Output the [x, y] coordinate of the center of the cell containing the given text.  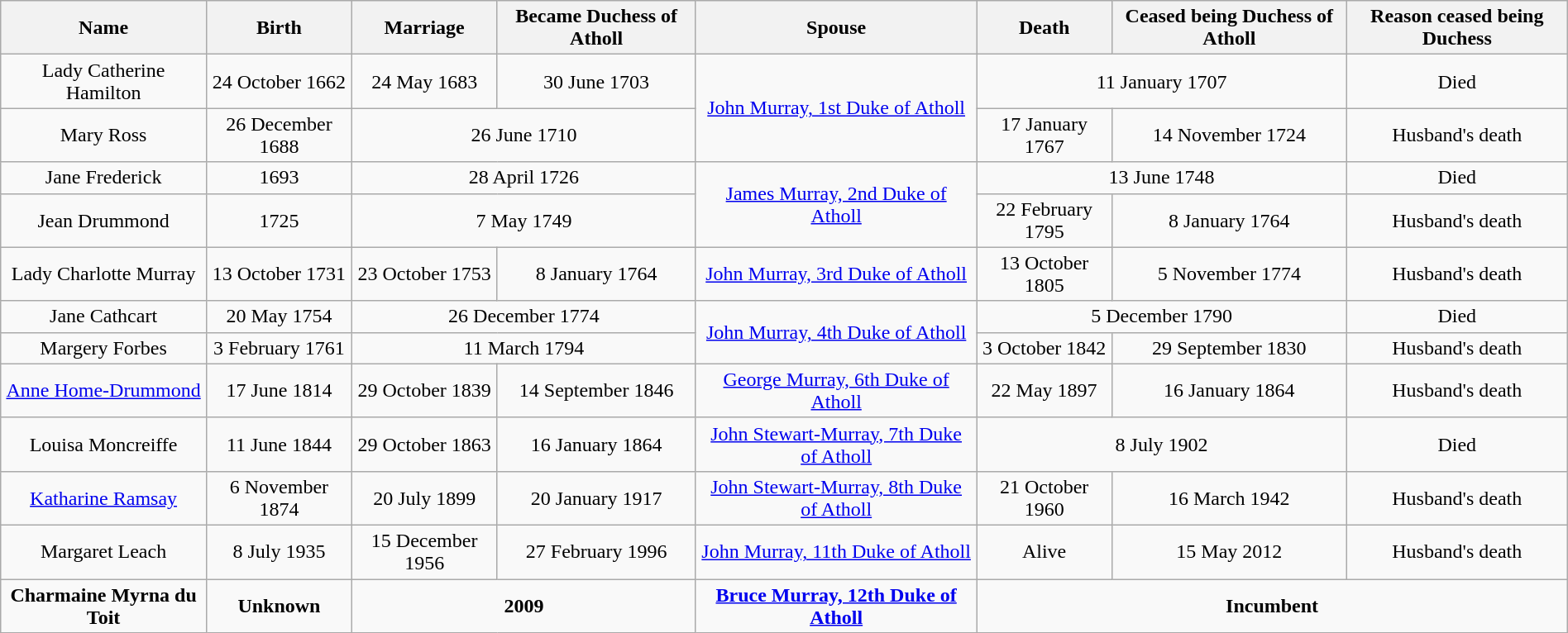
5 December 1790 [1161, 316]
26 December 1688 [279, 136]
John Stewart-Murray, 7th Duke of Atholl [836, 445]
21 October 1960 [1044, 497]
23 October 1753 [423, 274]
30 June 1703 [597, 81]
Anne Home-Drummond [104, 390]
22 February 1795 [1044, 220]
Jane Frederick [104, 178]
John Murray, 11th Duke of Atholl [836, 552]
Lady Catherine Hamilton [104, 81]
Lady Charlotte Murray [104, 274]
14 September 1846 [597, 390]
20 January 1917 [597, 497]
Death [1044, 28]
1693 [279, 178]
8 July 1935 [279, 552]
3 February 1761 [279, 348]
Margaret Leach [104, 552]
John Murray, 4th Duke of Atholl [836, 332]
George Murray, 6th Duke of Atholl [836, 390]
Mary Ross [104, 136]
1725 [279, 220]
22 May 1897 [1044, 390]
24 May 1683 [423, 81]
5 November 1774 [1229, 274]
29 September 1830 [1229, 348]
3 October 1842 [1044, 348]
27 February 1996 [597, 552]
11 January 1707 [1161, 81]
Katharine Ramsay [104, 497]
11 March 1794 [523, 348]
13 October 1731 [279, 274]
28 April 1726 [523, 178]
Alive [1044, 552]
26 June 1710 [523, 136]
24 October 1662 [279, 81]
John Murray, 1st Duke of Atholl [836, 108]
6 November 1874 [279, 497]
15 May 2012 [1229, 552]
Charmaine Myrna du Toit [104, 605]
8 July 1902 [1161, 445]
Spouse [836, 28]
John Murray, 3rd Duke of Atholl [836, 274]
Marriage [423, 28]
13 October 1805 [1044, 274]
13 June 1748 [1161, 178]
14 November 1724 [1229, 136]
Incumbent [1272, 605]
29 October 1863 [423, 445]
Jane Cathcart [104, 316]
Bruce Murray, 12th Duke of Atholl [836, 605]
11 June 1844 [279, 445]
James Murray, 2nd Duke of Atholl [836, 205]
Birth [279, 28]
Margery Forbes [104, 348]
2009 [523, 605]
Reason ceased being Duchess [1457, 28]
16 March 1942 [1229, 497]
20 July 1899 [423, 497]
17 June 1814 [279, 390]
Louisa Moncreiffe [104, 445]
John Stewart-Murray, 8th Duke of Atholl [836, 497]
26 December 1774 [523, 316]
20 May 1754 [279, 316]
Became Duchess of Atholl [597, 28]
Unknown [279, 605]
Jean Drummond [104, 220]
15 December 1956 [423, 552]
Ceased being Duchess of Atholl [1229, 28]
29 October 1839 [423, 390]
7 May 1749 [523, 220]
17 January 1767 [1044, 136]
Name [104, 28]
